Return [X, Y] of the center of cell containing provided text 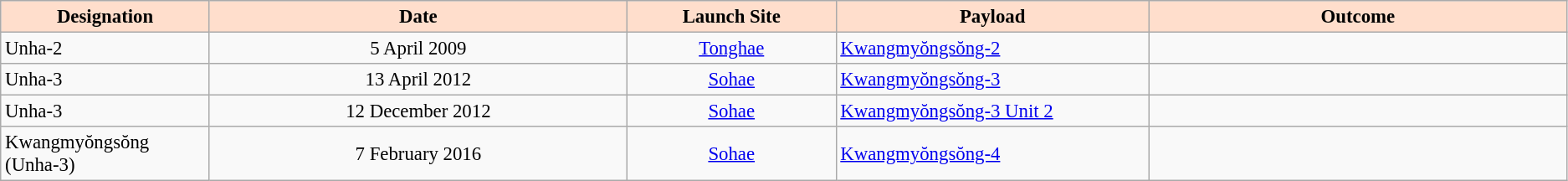
Designation [105, 17]
7 February 2016 [418, 154]
Unha-2 [105, 49]
Kwangmyŏngsŏng-3 Unit 2 [992, 111]
Kwangmyŏngsŏng-3 [992, 80]
Date [418, 17]
Payload [992, 17]
Kwangmyŏngsŏng-4 [992, 154]
13 April 2012 [418, 80]
Outcome [1357, 17]
Tonghae [731, 49]
Launch Site [731, 17]
Kwangmyŏngsŏng-2 [992, 49]
12 December 2012 [418, 111]
Kwangmyŏngsŏng (Unha-3) [105, 154]
5 April 2009 [418, 49]
